Determine the [X, Y] coordinate at the center of the cell enclosing the given text.  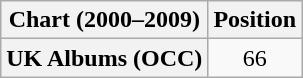
UK Albums (OCC) [104, 58]
66 [255, 58]
Position [255, 20]
Chart (2000–2009) [104, 20]
